Provide the [X, Y] coordinate of the cell's center where the given text is located.  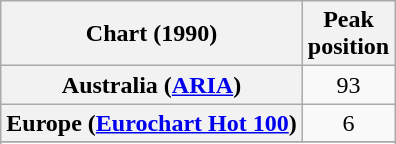
Australia (ARIA) [152, 85]
93 [348, 85]
Europe (Eurochart Hot 100) [152, 123]
6 [348, 123]
Peakposition [348, 34]
Chart (1990) [152, 34]
